Provide the (X, Y) coordinate of the cell's center where the given text is located.  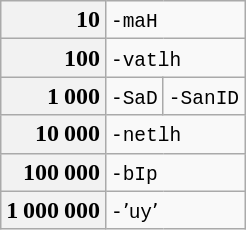
-vatlh (174, 58)
-maH (174, 20)
1 000 (54, 96)
10 (54, 20)
-netlh (174, 134)
100 (54, 58)
100 000 (54, 172)
-SanID (204, 96)
1 000 000 (54, 210)
-SaD (134, 96)
10 000 (54, 134)
-ʼuyʼ (174, 210)
-bIp (174, 172)
